Capture the cell that displays the provided text and extract its (X, Y) central coordinate. 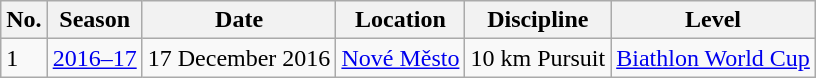
Location (400, 20)
17 December 2016 (239, 58)
Season (94, 20)
No. (24, 20)
Date (239, 20)
Discipline (538, 20)
Nové Město (400, 58)
10 km Pursuit (538, 58)
1 (24, 58)
2016–17 (94, 58)
Level (714, 20)
Biathlon World Cup (714, 58)
